For the text-containing cell, return its midpoint in [x, y] coordinate format. 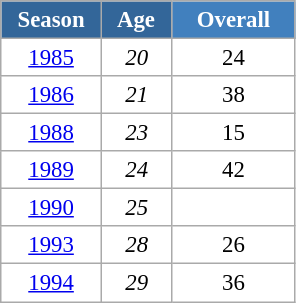
42 [234, 170]
1989 [52, 170]
1986 [52, 95]
38 [234, 95]
23 [136, 133]
25 [136, 208]
36 [234, 283]
1993 [52, 245]
21 [136, 95]
28 [136, 245]
1994 [52, 283]
1985 [52, 58]
Overall [234, 20]
20 [136, 58]
15 [234, 133]
1990 [52, 208]
Age [136, 20]
1988 [52, 133]
26 [234, 245]
Season [52, 20]
29 [136, 283]
